For the text-containing cell, return its midpoint in [x, y] coordinate format. 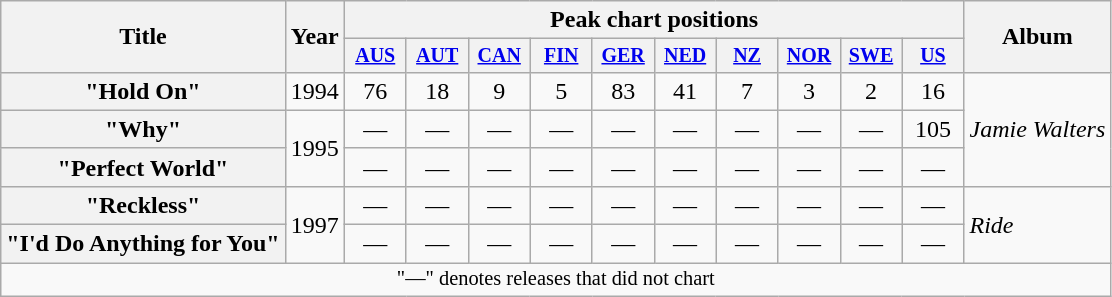
41 [685, 91]
"Perfect World" [143, 167]
76 [375, 91]
GER [623, 56]
NED [685, 56]
Year [314, 37]
1994 [314, 91]
"I'd Do Anything for You" [143, 244]
Peak chart positions [654, 20]
"Reckless" [143, 205]
Ride [1038, 224]
Album [1038, 37]
1997 [314, 224]
NOR [809, 56]
16 [933, 91]
Title [143, 37]
3 [809, 91]
1995 [314, 148]
US [933, 56]
Jamie Walters [1038, 129]
9 [499, 91]
SWE [871, 56]
AUT [437, 56]
18 [437, 91]
"—" denotes releases that did not chart [556, 280]
83 [623, 91]
105 [933, 129]
"Why" [143, 129]
"Hold On" [143, 91]
5 [561, 91]
NZ [747, 56]
2 [871, 91]
FIN [561, 56]
7 [747, 91]
AUS [375, 56]
CAN [499, 56]
